Identify which cell holds the provided text, then report its [x, y] central coordinate. 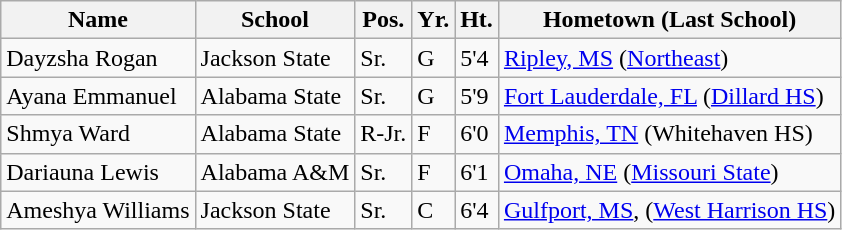
6'1 [477, 172]
Alabama A&M [275, 172]
Shmya Ward [98, 134]
6'0 [477, 134]
Dayzsha Rogan [98, 58]
Ameshya Williams [98, 210]
Ayana Emmanuel [98, 96]
Gulfport, MS, (West Harrison HS) [669, 210]
C [434, 210]
Ht. [477, 20]
Hometown (Last School) [669, 20]
School [275, 20]
5'4 [477, 58]
Pos. [384, 20]
Memphis, TN (Whitehaven HS) [669, 134]
Omaha, NE (Missouri State) [669, 172]
Ripley, MS (Northeast) [669, 58]
Name [98, 20]
6'4 [477, 210]
Yr. [434, 20]
Dariauna Lewis [98, 172]
Fort Lauderdale, FL (Dillard HS) [669, 96]
5'9 [477, 96]
R-Jr. [384, 134]
